Output the [x, y] coordinate of the center of the cell containing the given text.  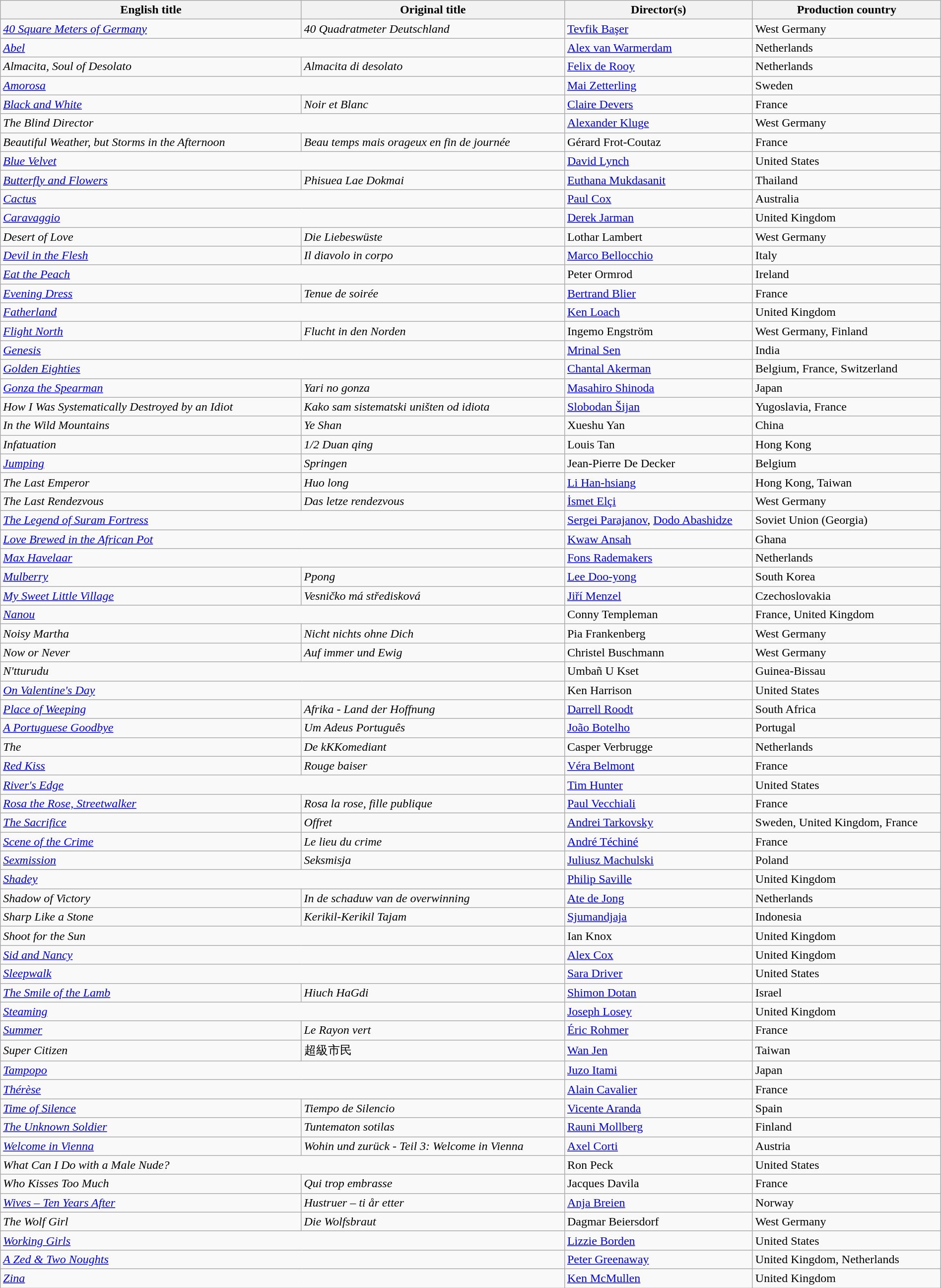
Devil in the Flesh [151, 256]
Alexander Kluge [658, 123]
Cactus [283, 199]
Bertrand Blier [658, 293]
Shadow of Victory [151, 898]
Sleepwalk [283, 974]
The Sacrifice [151, 822]
Christel Buschmann [658, 652]
Noisy Martha [151, 634]
On Valentine's Day [283, 690]
Hustruer – ti år etter [433, 1203]
Amorosa [283, 85]
Place of Weeping [151, 709]
Philip Saville [658, 879]
Umbañ U Kset [658, 671]
Alain Cavalier [658, 1089]
Shoot for the Sun [283, 936]
Ireland [847, 275]
40 Square Meters of Germany [151, 29]
Who Kisses Too Much [151, 1184]
Gérard Frot-Coutaz [658, 142]
Fons Rademakers [658, 558]
Thailand [847, 180]
Welcome in Vienna [151, 1146]
Sjumandjaja [658, 917]
Noir et Blanc [433, 104]
Infatuation [151, 444]
Ken McMullen [658, 1278]
Blue Velvet [283, 161]
Nicht nichts ohne Dich [433, 634]
Masahiro Shinoda [658, 388]
N'tturudu [283, 671]
My Sweet Little Village [151, 596]
Tampopo [283, 1071]
超級市民 [433, 1051]
De kKKomediant [433, 747]
Flucht in den Norden [433, 331]
Mulberry [151, 577]
How I Was Systematically Destroyed by an Idiot [151, 407]
Rouge baiser [433, 766]
Seksmisja [433, 860]
Ian Knox [658, 936]
Mrinal Sen [658, 350]
English title [151, 10]
Scene of the Crime [151, 842]
Summer [151, 1030]
Rosa the Rose, Streetwalker [151, 803]
Black and White [151, 104]
The [151, 747]
Chantal Akerman [658, 369]
João Botelho [658, 728]
Israel [847, 993]
Casper Verbrugge [658, 747]
Jiří Menzel [658, 596]
Euthana Mukdasanit [658, 180]
Um Adeus Português [433, 728]
Vicente Aranda [658, 1108]
David Lynch [658, 161]
Shimon Dotan [658, 993]
Tenue de soirée [433, 293]
Red Kiss [151, 766]
Sergei Parajanov, Dodo Abashidze [658, 520]
Guinea-Bissau [847, 671]
Kako sam sistematski uništen od idiota [433, 407]
Claire Devers [658, 104]
André Téchiné [658, 842]
Evening Dress [151, 293]
Caravaggio [283, 217]
Rauni Mollberg [658, 1127]
Director(s) [658, 10]
Ken Harrison [658, 690]
Derek Jarman [658, 217]
What Can I Do with a Male Nude? [283, 1165]
Die Wolfsbraut [433, 1221]
Phisuea Lae Dokmai [433, 180]
Le Rayon vert [433, 1030]
Véra Belmont [658, 766]
Andrei Tarkovsky [658, 822]
Time of Silence [151, 1108]
Super Citizen [151, 1051]
Felix de Rooy [658, 67]
Afrika - Land der Hoffnung [433, 709]
Offret [433, 822]
Wives – Ten Years After [151, 1203]
Darrell Roodt [658, 709]
Qui trop embrasse [433, 1184]
Sweden [847, 85]
Austria [847, 1146]
Mai Zetterling [658, 85]
Max Havelaar [283, 558]
Le lieu du crime [433, 842]
Wan Jen [658, 1051]
Alex van Warmerdam [658, 48]
Alex Cox [658, 955]
Lee Doo-yong [658, 577]
Louis Tan [658, 444]
In the Wild Mountains [151, 426]
Lizzie Borden [658, 1240]
The Wolf Girl [151, 1221]
Australia [847, 199]
France, United Kingdom [847, 615]
South Korea [847, 577]
Li Han-hsiang [658, 482]
Almacita di desolato [433, 67]
Ye Shan [433, 426]
The Blind Director [283, 123]
Tuntematon sotilas [433, 1127]
Ghana [847, 539]
A Portuguese Goodbye [151, 728]
Lothar Lambert [658, 237]
Steaming [283, 1011]
Beautiful Weather, but Storms in the Afternoon [151, 142]
China [847, 426]
Butterfly and Flowers [151, 180]
Now or Never [151, 652]
Jumping [151, 463]
Springen [433, 463]
Gonza the Spearman [151, 388]
Sharp Like a Stone [151, 917]
In de schaduw van de overwinning [433, 898]
Nanou [283, 615]
Eat the Peach [283, 275]
Éric Rohmer [658, 1030]
Dagmar Beiersdorf [658, 1221]
Tim Hunter [658, 785]
Ron Peck [658, 1165]
A Zed & Two Noughts [283, 1259]
Marco Bellocchio [658, 256]
Ppong [433, 577]
Pia Frankenberg [658, 634]
Vesničko má středisková [433, 596]
Auf immer und Ewig [433, 652]
Joseph Losey [658, 1011]
Love Brewed in the African Pot [283, 539]
Beau temps mais orageux en fin de journée [433, 142]
Italy [847, 256]
Abel [283, 48]
The Last Emperor [151, 482]
Sid and Nancy [283, 955]
The Smile of the Lamb [151, 993]
Sara Driver [658, 974]
Xueshu Yan [658, 426]
Fatherland [283, 312]
United Kingdom, Netherlands [847, 1259]
Soviet Union (Georgia) [847, 520]
Czechoslovakia [847, 596]
Portugal [847, 728]
Yari no gonza [433, 388]
The Unknown Soldier [151, 1127]
Paul Cox [658, 199]
Ingemo Engström [658, 331]
40 Quadratmeter Deutschland [433, 29]
Anja Breien [658, 1203]
Belgium [847, 463]
West Germany, Finland [847, 331]
Finland [847, 1127]
Flight North [151, 331]
Axel Corti [658, 1146]
Sexmission [151, 860]
Peter Greenaway [658, 1259]
Hong Kong, Taiwan [847, 482]
Production country [847, 10]
Original title [433, 10]
Poland [847, 860]
Shadey [283, 879]
Tevfik Başer [658, 29]
Wohin und zurück - Teil 3: Welcome in Vienna [433, 1146]
Jean-Pierre De Decker [658, 463]
Ate de Jong [658, 898]
1/2 Duan qing [433, 444]
Slobodan Šijan [658, 407]
Conny Templeman [658, 615]
Taiwan [847, 1051]
Jacques Davila [658, 1184]
Peter Ormrod [658, 275]
Hong Kong [847, 444]
Kwaw Ansah [658, 539]
Die Liebeswüste [433, 237]
Kerikil-Kerikil Tajam [433, 917]
Golden Eighties [283, 369]
Working Girls [283, 1240]
Paul Vecchiali [658, 803]
Huo long [433, 482]
Desert of Love [151, 237]
Hiuch HaGdi [433, 993]
Sweden, United Kingdom, France [847, 822]
Rosa la rose, fille publique [433, 803]
Tiempo de Silencio [433, 1108]
Thérèse [283, 1089]
India [847, 350]
Spain [847, 1108]
Yugoslavia, France [847, 407]
Il diavolo in corpo [433, 256]
The Legend of Suram Fortress [283, 520]
Norway [847, 1203]
Belgium, France, Switzerland [847, 369]
Juzo Itami [658, 1071]
Zina [283, 1278]
İsmet Elçi [658, 501]
Indonesia [847, 917]
Juliusz Machulski [658, 860]
The Last Rendezvous [151, 501]
South Africa [847, 709]
Ken Loach [658, 312]
Almacita, Soul of Desolato [151, 67]
Genesis [283, 350]
Das letze rendezvous [433, 501]
River's Edge [283, 785]
